For the text-containing cell, return its midpoint in (X, Y) coordinate format. 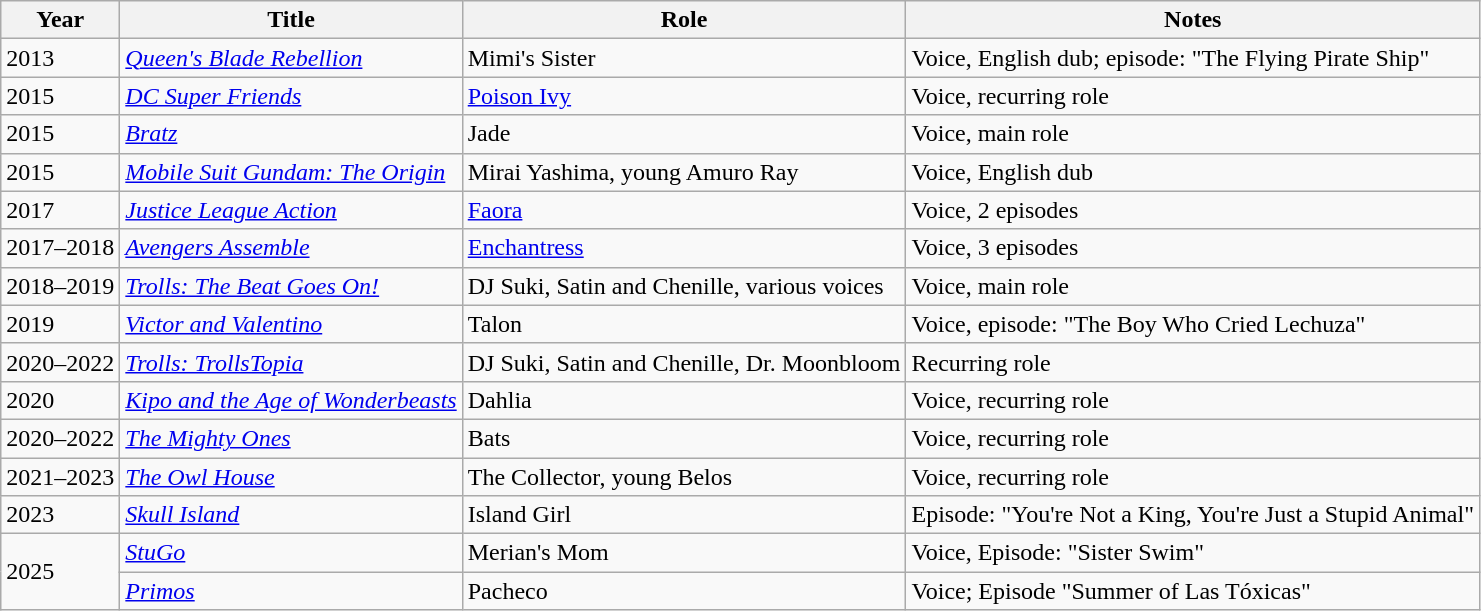
Trolls: The Beat Goes On! (291, 286)
Merian's Mom (684, 553)
Faora (684, 210)
2025 (60, 572)
2021–2023 (60, 477)
Victor and Valentino (291, 324)
Voice, English dub; episode: "The Flying Pirate Ship" (1193, 58)
Voice, 3 episodes (1193, 248)
Poison Ivy (684, 96)
Jade (684, 134)
Island Girl (684, 515)
Trolls: TrollsTopia (291, 362)
Title (291, 20)
Talon (684, 324)
StuGo (291, 553)
DC Super Friends (291, 96)
Bratz (291, 134)
2020 (60, 400)
Skull Island (291, 515)
The Owl House (291, 477)
The Mighty Ones (291, 438)
2019 (60, 324)
Mimi's Sister (684, 58)
2018–2019 (60, 286)
Justice League Action (291, 210)
Queen's Blade Rebellion (291, 58)
Notes (1193, 20)
Kipo and the Age of Wonderbeasts (291, 400)
Mirai Yashima, young Amuro Ray (684, 172)
Recurring role (1193, 362)
Primos (291, 591)
Avengers Assemble (291, 248)
The Collector, young Belos (684, 477)
Voice, episode: "The Boy Who Cried Lechuza" (1193, 324)
Enchantress (684, 248)
DJ Suki, Satin and Chenille, Dr. Moonbloom (684, 362)
Mobile Suit Gundam: The Origin (291, 172)
Voice, 2 episodes (1193, 210)
DJ Suki, Satin and Chenille, various voices (684, 286)
2023 (60, 515)
2017–2018 (60, 248)
Voice; Episode "Summer of Las Tóxicas" (1193, 591)
Episode: "You're Not a King, You're Just a Stupid Animal" (1193, 515)
Year (60, 20)
Voice, English dub (1193, 172)
Dahlia (684, 400)
Pacheco (684, 591)
Bats (684, 438)
2017 (60, 210)
Voice, Episode: "Sister Swim" (1193, 553)
Role (684, 20)
2013 (60, 58)
